Search for the cell housing the specified text and yield its (x, y) center coordinate. 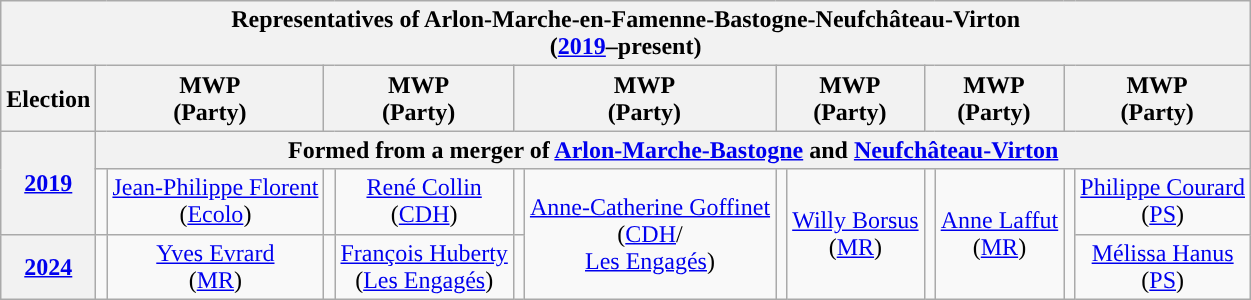
René Collin(CDH) (424, 202)
Anne Laffut(MR) (1000, 234)
Anne-Catherine Goffinet(CDH/Les Engagés) (650, 234)
2024 (48, 266)
Election (48, 98)
Philippe Courard(PS) (1163, 202)
Mélissa Hanus(PS) (1163, 266)
Yves Evrard(MR) (216, 266)
Willy Borsus(MR) (856, 234)
Representatives of Arlon-Marche-en-Famenne-Bastogne-Neufchâteau-Virton(2019–present) (626, 34)
Jean-Philippe Florent(Ecolo) (216, 202)
François Huberty(Les Engagés) (424, 266)
Formed from a merger of Arlon-Marche-Bastogne and Neufchâteau-Virton (674, 150)
2019 (48, 182)
